Output the [x, y] coordinate of the center of the cell containing the given text.  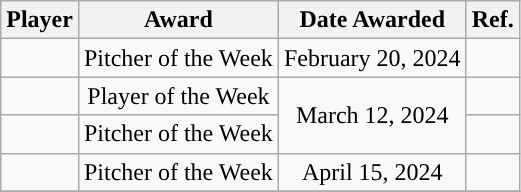
Award [178, 20]
Date Awarded [372, 20]
Player [40, 20]
April 15, 2024 [372, 172]
February 20, 2024 [372, 58]
Ref. [492, 20]
Player of the Week [178, 96]
March 12, 2024 [372, 115]
